Find where the given text appears and provide that cell's center as [x, y] coordinate. 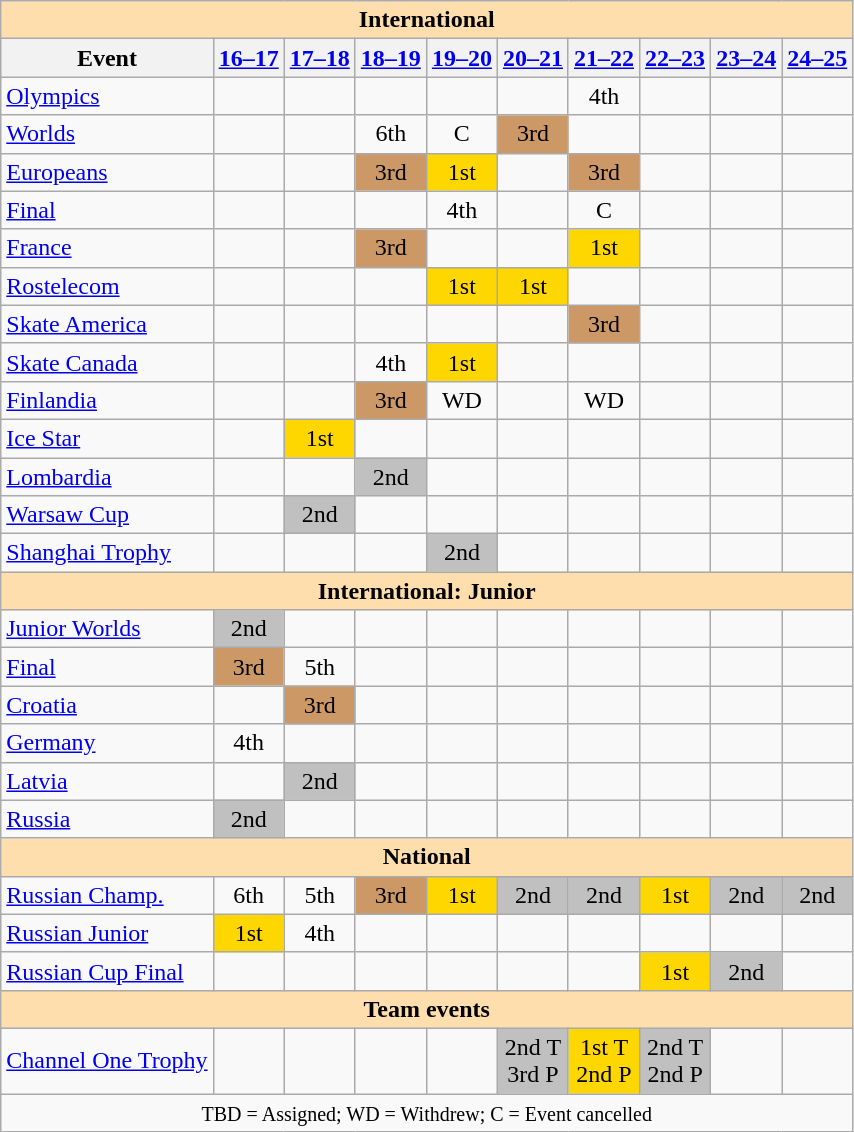
18–19 [390, 58]
Ice Star [107, 438]
National [427, 857]
Skate Canada [107, 362]
Olympics [107, 96]
International: Junior [427, 591]
1st T 2nd P [604, 1060]
TBD = Assigned; WD = Withdrew; C = Event cancelled [427, 1113]
19–20 [462, 58]
Europeans [107, 172]
Russia [107, 819]
20–21 [532, 58]
24–25 [818, 58]
Channel One Trophy [107, 1060]
Russian Junior [107, 933]
Junior Worlds [107, 629]
Russian Cup Final [107, 971]
2nd T 2nd P [676, 1060]
17–18 [320, 58]
Warsaw Cup [107, 515]
Lombardia [107, 477]
Latvia [107, 781]
23–24 [746, 58]
Finlandia [107, 400]
Worlds [107, 134]
Shanghai Trophy [107, 553]
Croatia [107, 705]
Germany [107, 743]
2nd T 3rd P [532, 1060]
Team events [427, 1009]
22–23 [676, 58]
16–17 [248, 58]
Russian Champ. [107, 895]
Skate America [107, 324]
Rostelecom [107, 286]
International [427, 20]
21–22 [604, 58]
France [107, 248]
Event [107, 58]
